Determine the (X, Y) coordinate at the center of the cell enclosing the given text.  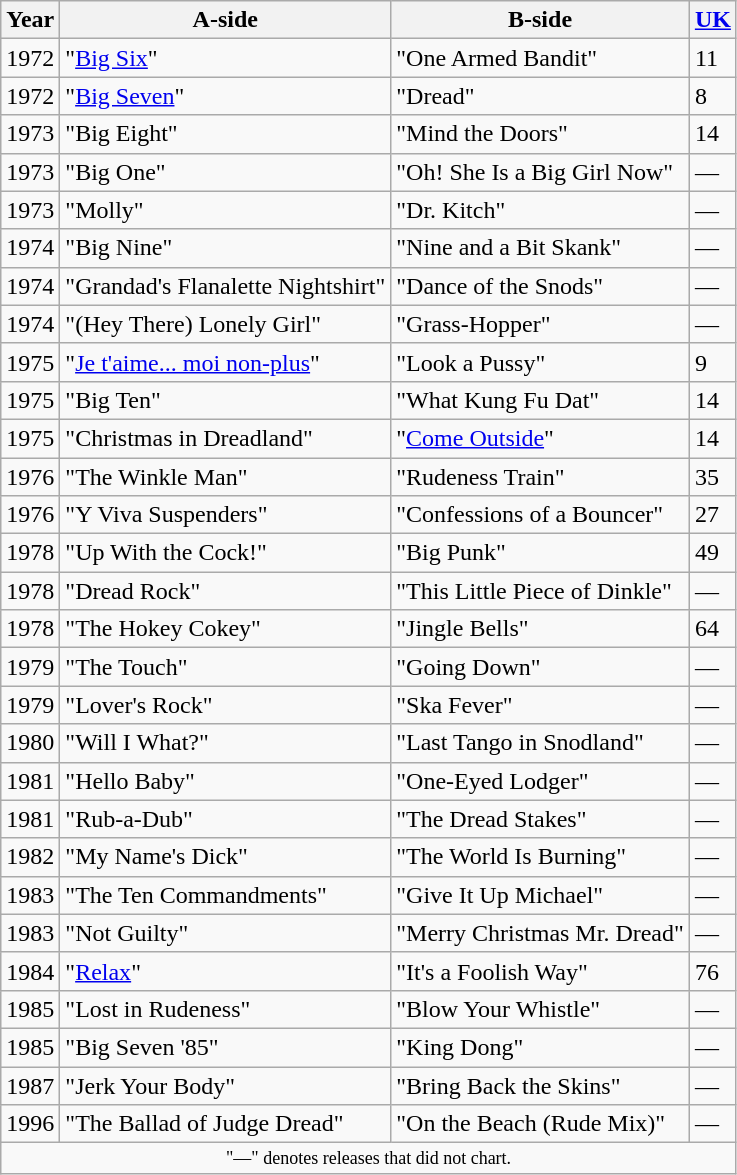
9 (712, 362)
"Going Down" (540, 667)
"Nine and a Bit Skank" (540, 248)
"On the Beach (Rude Mix)" (540, 1124)
"Merry Christmas Mr. Dread" (540, 933)
"Jingle Bells" (540, 629)
"Big Ten" (226, 400)
"Give It Up Michael" (540, 895)
"Oh! She Is a Big Girl Now" (540, 172)
"Bring Back the Skins" (540, 1085)
49 (712, 553)
"Relax" (226, 971)
A-side (226, 20)
"The Touch" (226, 667)
8 (712, 96)
"Grass-Hopper" (540, 324)
"Rub-a-Dub" (226, 819)
"Mind the Doors" (540, 134)
B-side (540, 20)
1987 (30, 1085)
"The Winkle Man" (226, 477)
"Look a Pussy" (540, 362)
"Lost in Rudeness" (226, 1009)
"Je t'aime... moi non-plus" (226, 362)
"Dance of the Snods" (540, 286)
"Rudeness Train" (540, 477)
"One-Eyed Lodger" (540, 781)
"Big One" (226, 172)
"Ska Fever" (540, 705)
"Come Outside" (540, 438)
UK (712, 20)
"—" denotes releases that did not chart. (369, 1158)
1982 (30, 857)
"My Name's Dick" (226, 857)
"Y Viva Suspenders" (226, 515)
76 (712, 971)
"Christmas in Dreadland" (226, 438)
"One Armed Bandit" (540, 58)
1984 (30, 971)
"The Dread Stakes" (540, 819)
"The Ballad of Judge Dread" (226, 1124)
11 (712, 58)
"Jerk Your Body" (226, 1085)
"The World Is Burning" (540, 857)
"What Kung Fu Dat" (540, 400)
"Big Punk" (540, 553)
"Dr. Kitch" (540, 210)
64 (712, 629)
35 (712, 477)
"Blow Your Whistle" (540, 1009)
"Big Seven '85" (226, 1047)
1996 (30, 1124)
"Big Six" (226, 58)
"(Hey There) Lonely Girl" (226, 324)
"Big Nine" (226, 248)
"The Hokey Cokey" (226, 629)
"Will I What?" (226, 743)
"This Little Piece of Dinkle" (540, 591)
1980 (30, 743)
"Confessions of a Bouncer" (540, 515)
Year (30, 20)
"Dread" (540, 96)
"Grandad's Flanalette Nightshirt" (226, 286)
"Hello Baby" (226, 781)
"Big Seven" (226, 96)
"It's a Foolish Way" (540, 971)
"The Ten Commandments" (226, 895)
27 (712, 515)
"Last Tango in Snodland" (540, 743)
"Lover's Rock" (226, 705)
"Up With the Cock!" (226, 553)
"Not Guilty" (226, 933)
"King Dong" (540, 1047)
"Big Eight" (226, 134)
"Dread Rock" (226, 591)
"Molly" (226, 210)
